Capture the cell that displays the provided text and extract its (x, y) central coordinate. 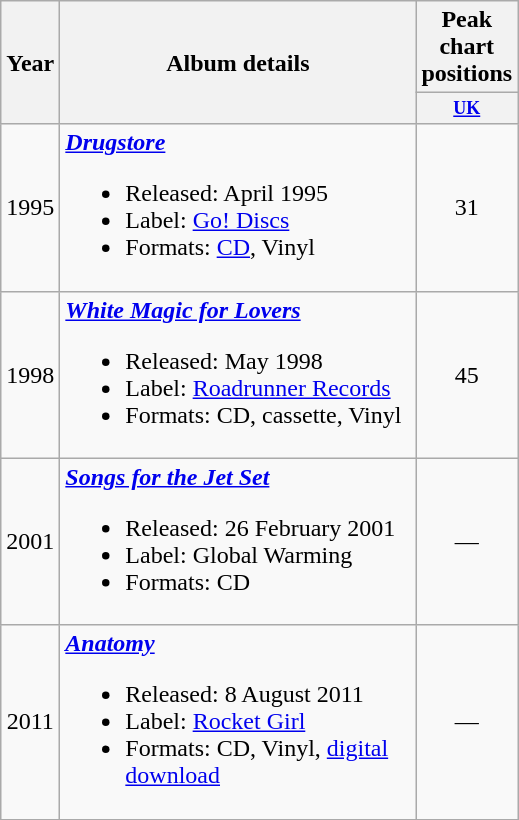
Songs for the Jet SetReleased: 26 February 2001Label: Global WarmingFormats: CD (238, 542)
2011 (30, 722)
Peak chart positions (467, 47)
31 (467, 208)
Year (30, 62)
DrugstoreReleased: April 1995Label: Go! DiscsFormats: CD, Vinyl (238, 208)
45 (467, 374)
UK (467, 108)
2001 (30, 542)
Album details (238, 62)
1998 (30, 374)
White Magic for LoversReleased: May 1998Label: Roadrunner RecordsFormats: CD, cassette, Vinyl (238, 374)
1995 (30, 208)
AnatomyReleased: 8 August 2011Label: Rocket GirlFormats: CD, Vinyl, digital download (238, 722)
